Output the [X, Y] coordinate of the center of the cell containing the given text.  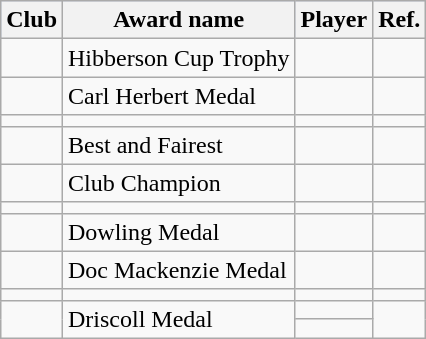
Club Champion [179, 183]
Club [32, 20]
Carl Herbert Medal [179, 96]
Best and Fairest [179, 145]
Award name [179, 20]
Dowling Medal [179, 232]
Ref. [400, 20]
Driscoll Medal [179, 319]
Hibberson Cup Trophy [179, 58]
Player [334, 20]
Doc Mackenzie Medal [179, 270]
